Find where the given text appears and provide that cell's center as [x, y] coordinate. 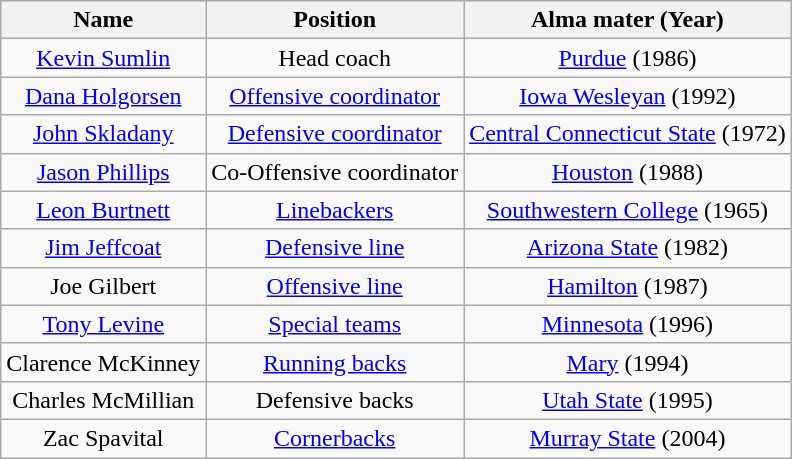
Charles McMillian [104, 400]
Joe Gilbert [104, 286]
Purdue (1986) [628, 58]
Head coach [335, 58]
Clarence McKinney [104, 362]
Alma mater (Year) [628, 20]
Central Connecticut State (1972) [628, 134]
Running backs [335, 362]
Defensive line [335, 248]
Mary (1994) [628, 362]
Dana Holgorsen [104, 96]
Name [104, 20]
Linebackers [335, 210]
John Skladany [104, 134]
Jim Jeffcoat [104, 248]
Leon Burtnett [104, 210]
Zac Spavital [104, 438]
Arizona State (1982) [628, 248]
Utah State (1995) [628, 400]
Special teams [335, 324]
Defensive coordinator [335, 134]
Tony Levine [104, 324]
Iowa Wesleyan (1992) [628, 96]
Houston (1988) [628, 172]
Offensive line [335, 286]
Southwestern College (1965) [628, 210]
Position [335, 20]
Murray State (2004) [628, 438]
Jason Phillips [104, 172]
Co-Offensive coordinator [335, 172]
Defensive backs [335, 400]
Offensive coordinator [335, 96]
Minnesota (1996) [628, 324]
Hamilton (1987) [628, 286]
Kevin Sumlin [104, 58]
Cornerbacks [335, 438]
